For the text-containing cell, return its midpoint in [x, y] coordinate format. 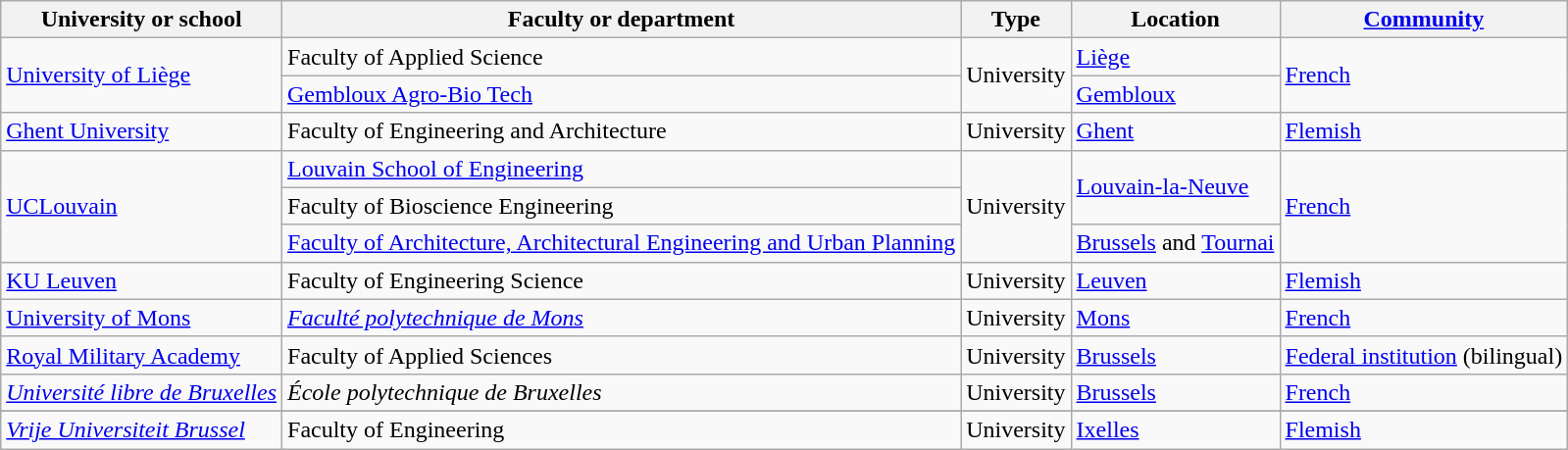
University of Liège [141, 75]
Brussels and Tournai [1175, 243]
Gembloux Agro-Bio Tech [622, 94]
Louvain-la-Neuve [1175, 187]
Vrije Universiteit Brussel [141, 429]
Faculty of Applied Science [622, 57]
Federal institution (bilingual) [1424, 355]
University of Mons [141, 318]
Université libre de Bruxelles [141, 392]
Faculty of Bioscience Engineering [622, 206]
UCLouvain [141, 206]
Type [1016, 20]
Liège [1175, 57]
Ixelles [1175, 429]
University or school [141, 20]
Faculty or department [622, 20]
Louvain School of Engineering [622, 169]
Community [1424, 20]
Mons [1175, 318]
Faculté polytechnique de Mons [622, 318]
Faculty of Engineering [622, 429]
Ghent University [141, 131]
Royal Military Academy [141, 355]
Faculty of Engineering Science [622, 280]
Leuven [1175, 280]
École polytechnique de Bruxelles [622, 392]
Faculty of Architecture, Architectural Engineering and Urban Planning [622, 243]
Faculty of Applied Sciences [622, 355]
Ghent [1175, 131]
Gembloux [1175, 94]
KU Leuven [141, 280]
Location [1175, 20]
Faculty of Engineering and Architecture [622, 131]
